Output the [X, Y] coordinate of the center of the cell containing the given text.  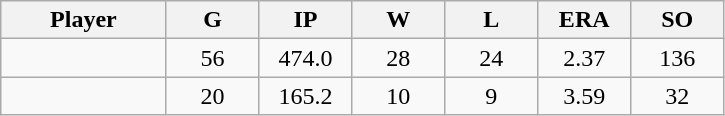
SO [678, 20]
56 [212, 58]
L [492, 20]
474.0 [306, 58]
28 [398, 58]
20 [212, 96]
136 [678, 58]
W [398, 20]
10 [398, 96]
165.2 [306, 96]
24 [492, 58]
G [212, 20]
Player [84, 20]
32 [678, 96]
9 [492, 96]
2.37 [584, 58]
IP [306, 20]
3.59 [584, 96]
ERA [584, 20]
